Return [x, y] of the center of cell containing provided text 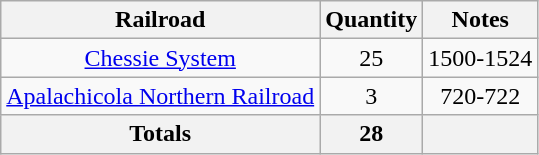
720-722 [480, 96]
Chessie System [160, 58]
Quantity [372, 20]
1500-1524 [480, 58]
Notes [480, 20]
Totals [160, 134]
Railroad [160, 20]
25 [372, 58]
3 [372, 96]
28 [372, 134]
Apalachicola Northern Railroad [160, 96]
